Locate the cell with the specified text and output its [X, Y] center coordinate. 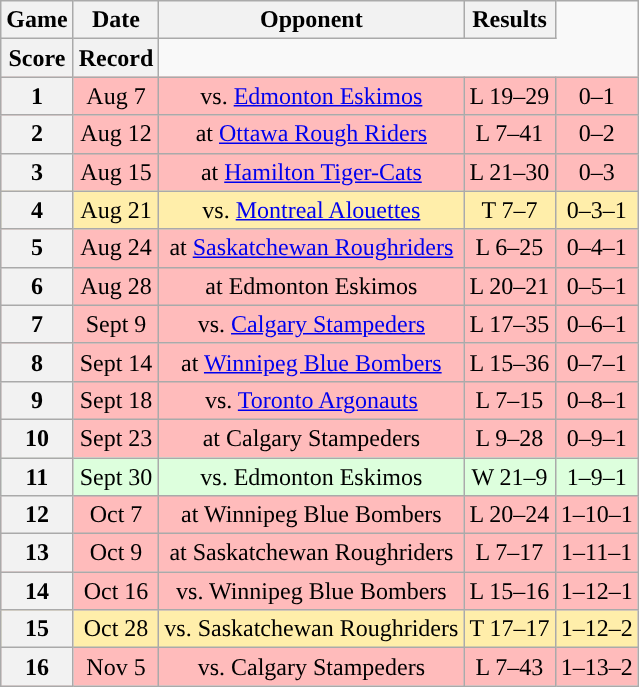
Aug 24 [116, 248]
0–4–1 [596, 248]
at Calgary Stampeders [312, 438]
L 6–25 [510, 248]
Aug 21 [116, 210]
1–9–1 [596, 477]
2 [37, 134]
Oct 9 [116, 553]
Date [116, 20]
Aug 15 [116, 172]
L 19–29 [510, 96]
0–2 [596, 134]
9 [37, 400]
at Hamilton Tiger-Cats [312, 172]
Oct 7 [116, 515]
T 7–7 [510, 210]
vs. Toronto Argonauts [312, 400]
Oct 28 [116, 629]
16 [37, 667]
15 [37, 629]
at Ottawa Rough Riders [312, 134]
L 7–41 [510, 134]
1 [37, 96]
12 [37, 515]
10 [37, 438]
11 [37, 477]
3 [37, 172]
Aug 28 [116, 286]
W 21–9 [510, 477]
L 15–16 [510, 591]
Sept 14 [116, 362]
5 [37, 248]
Results [510, 20]
L 17–35 [510, 324]
vs. Montreal Alouettes [312, 210]
0–3–1 [596, 210]
vs. Saskatchewan Roughriders [312, 629]
T 17–17 [510, 629]
14 [37, 591]
L 7–15 [510, 400]
Sept 18 [116, 400]
vs. Winnipeg Blue Bombers [312, 591]
6 [37, 286]
8 [37, 362]
Game [37, 20]
L 15–36 [510, 362]
1–10–1 [596, 515]
Opponent [312, 20]
Nov 5 [116, 667]
L 7–17 [510, 553]
1–12–1 [596, 591]
L 9–28 [510, 438]
0–7–1 [596, 362]
Score [37, 58]
1–11–1 [596, 553]
0–8–1 [596, 400]
0–6–1 [596, 324]
0–9–1 [596, 438]
L 20–21 [510, 286]
4 [37, 210]
Sept 30 [116, 477]
Aug 12 [116, 134]
0–3 [596, 172]
L 7–43 [510, 667]
13 [37, 553]
7 [37, 324]
at Edmonton Eskimos [312, 286]
0–5–1 [596, 286]
L 20–24 [510, 515]
1–12–2 [596, 629]
Record [116, 58]
Sept 9 [116, 324]
Aug 7 [116, 96]
0–1 [596, 96]
L 21–30 [510, 172]
1–13–2 [596, 667]
Sept 23 [116, 438]
Oct 16 [116, 591]
